Output the (x, y) coordinate of the center of the cell containing the given text.  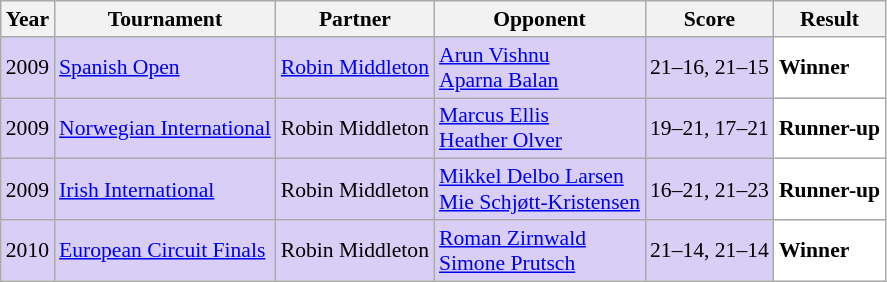
Tournament (165, 19)
Year (28, 19)
Result (830, 19)
Spanish Open (165, 68)
21–14, 21–14 (710, 250)
Score (710, 19)
Mikkel Delbo Larsen Mie Schjøtt-Kristensen (540, 190)
Opponent (540, 19)
19–21, 17–21 (710, 128)
16–21, 21–23 (710, 190)
Arun Vishnu Aparna Balan (540, 68)
Partner (355, 19)
Marcus Ellis Heather Olver (540, 128)
Norwegian International (165, 128)
European Circuit Finals (165, 250)
Irish International (165, 190)
Roman Zirnwald Simone Prutsch (540, 250)
2010 (28, 250)
21–16, 21–15 (710, 68)
